Search for the cell housing the specified text and yield its [x, y] center coordinate. 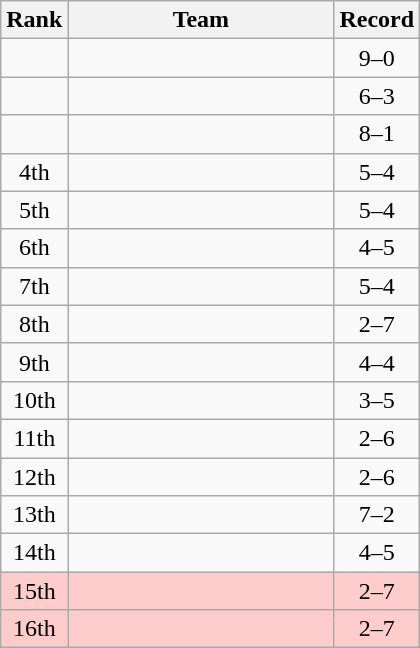
15th [34, 591]
10th [34, 400]
14th [34, 553]
13th [34, 515]
6th [34, 248]
9th [34, 362]
4th [34, 172]
5th [34, 210]
4–4 [377, 362]
8–1 [377, 134]
16th [34, 629]
Record [377, 20]
7–2 [377, 515]
9–0 [377, 58]
6–3 [377, 96]
3–5 [377, 400]
Team [201, 20]
Rank [34, 20]
8th [34, 324]
7th [34, 286]
11th [34, 438]
12th [34, 477]
